Detect which cell encompasses the target text, then output its (x, y) center coordinate. 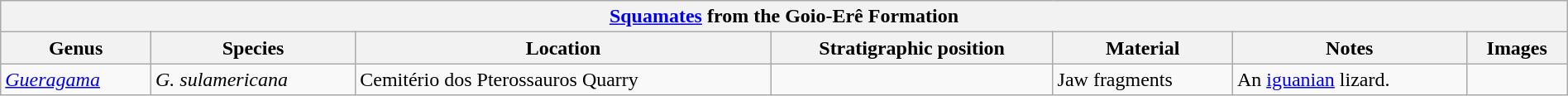
Images (1517, 48)
Species (253, 48)
Material (1143, 48)
Location (564, 48)
Genus (76, 48)
Gueragama (76, 79)
G. sulamericana (253, 79)
Squamates from the Goio-Erê Formation (784, 17)
Notes (1350, 48)
Stratigraphic position (911, 48)
An iguanian lizard. (1350, 79)
Jaw fragments (1143, 79)
Cemitério dos Pterossauros Quarry (564, 79)
